Return [X, Y] of the center of cell containing provided text 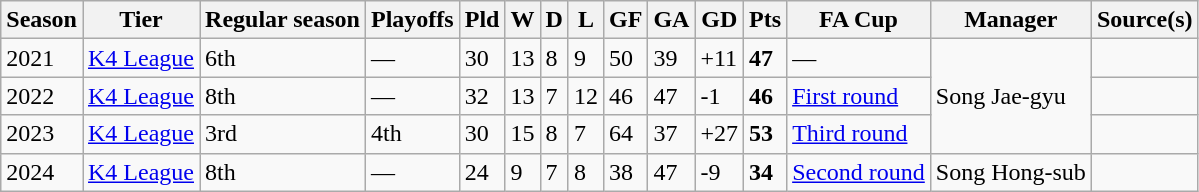
-1 [720, 96]
Playoffs [412, 20]
4th [412, 134]
FA Cup [859, 20]
+11 [720, 58]
Season [42, 20]
Manager [1010, 20]
Regular season [283, 20]
53 [766, 134]
38 [625, 172]
GA [672, 20]
2024 [42, 172]
D [554, 20]
15 [522, 134]
W [522, 20]
Song Hong-sub [1010, 172]
2021 [42, 58]
2023 [42, 134]
12 [586, 96]
39 [672, 58]
GF [625, 20]
-9 [720, 172]
L [586, 20]
Song Jae-gyu [1010, 96]
Pts [766, 20]
6th [283, 58]
GD [720, 20]
37 [672, 134]
50 [625, 58]
Third round [859, 134]
2022 [42, 96]
First round [859, 96]
Source(s) [1144, 20]
3rd [283, 134]
64 [625, 134]
Tier [140, 20]
34 [766, 172]
+27 [720, 134]
32 [482, 96]
24 [482, 172]
Second round [859, 172]
Pld [482, 20]
